From the cell containing the given text, extract its center point as (x, y) coordinate. 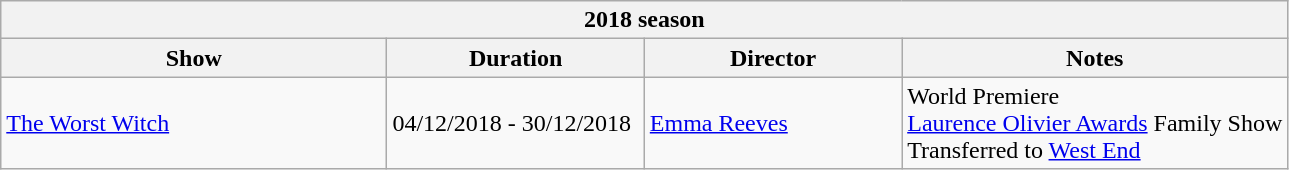
Emma Reeves (772, 123)
Show (194, 58)
Duration (516, 58)
04/12/2018 - 30/12/2018 (516, 123)
Director (772, 58)
World PremiereLaurence Olivier Awards Family ShowTransferred to West End (1095, 123)
2018 season (644, 20)
Notes (1095, 58)
The Worst Witch (194, 123)
